Locate the cell with the specified text and output its [x, y] center coordinate. 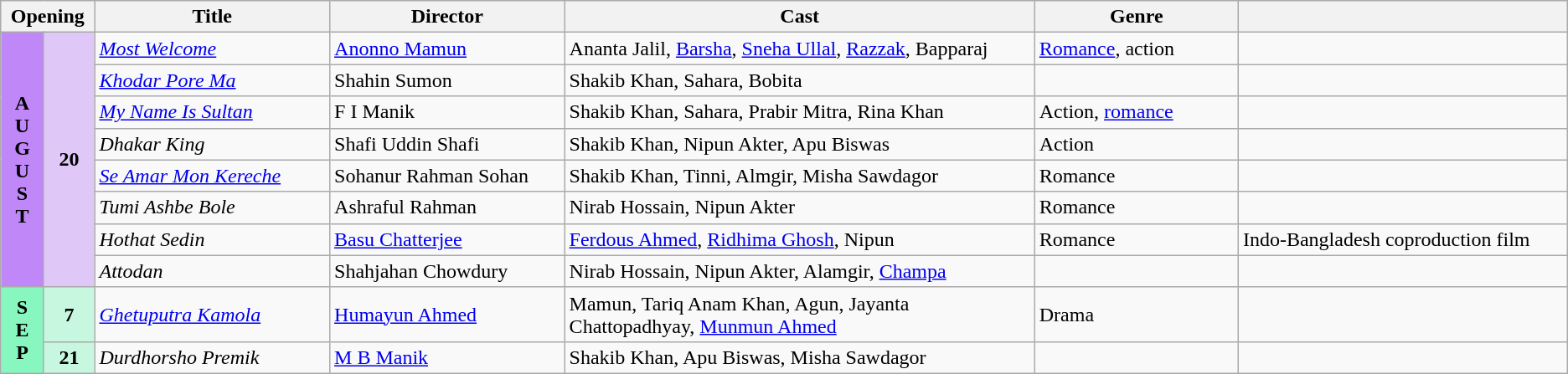
Attodan [213, 271]
Shafi Uddin Shafi [447, 144]
Khodar Pore Ma [213, 80]
Shahjahan Chowdury [447, 271]
Shakib Khan, Nipun Akter, Apu Biswas [799, 144]
Title [213, 17]
Romance, action [1136, 49]
Most Welcome [213, 49]
Drama [1136, 315]
Durdhorsho Premik [213, 357]
Dhakar King [213, 144]
Basu Chatterjee [447, 239]
Se Amar Mon Kereche [213, 176]
F I Manik [447, 112]
21 [69, 357]
Shakib Khan, Sahara, Prabir Mitra, Rina Khan [799, 112]
Ananta Jalil, Barsha, Sneha Ullal, Razzak, Bapparaj [799, 49]
Indo-Bangladesh coproduction film [1402, 239]
M B Manik [447, 357]
Ashraful Rahman [447, 207]
Action, romance [1136, 112]
Shakib Khan, Tinni, Almgir, Misha Sawdagor [799, 176]
Opening [48, 17]
Humayun Ahmed [447, 315]
Nirab Hossain, Nipun Akter, Alamgir, Champa [799, 271]
Shahin Sumon [447, 80]
My Name Is Sultan [213, 112]
Ghetuputra Kamola [213, 315]
Action [1136, 144]
20 [69, 160]
Nirab Hossain, Nipun Akter [799, 207]
Hothat Sedin [213, 239]
Shakib Khan, Apu Biswas, Misha Sawdagor [799, 357]
Director [447, 17]
Sohanur Rahman Sohan [447, 176]
Tumi Ashbe Bole [213, 207]
AUGUST [22, 160]
Anonno Mamun [447, 49]
Mamun, Tariq Anam Khan, Agun, Jayanta Chattopadhyay, Munmun Ahmed [799, 315]
Cast [799, 17]
Genre [1136, 17]
Ferdous Ahmed, Ridhima Ghosh, Nipun [799, 239]
Shakib Khan, Sahara, Bobita [799, 80]
SEP [22, 330]
7 [69, 315]
